Search for the cell housing the specified text and yield its [X, Y] center coordinate. 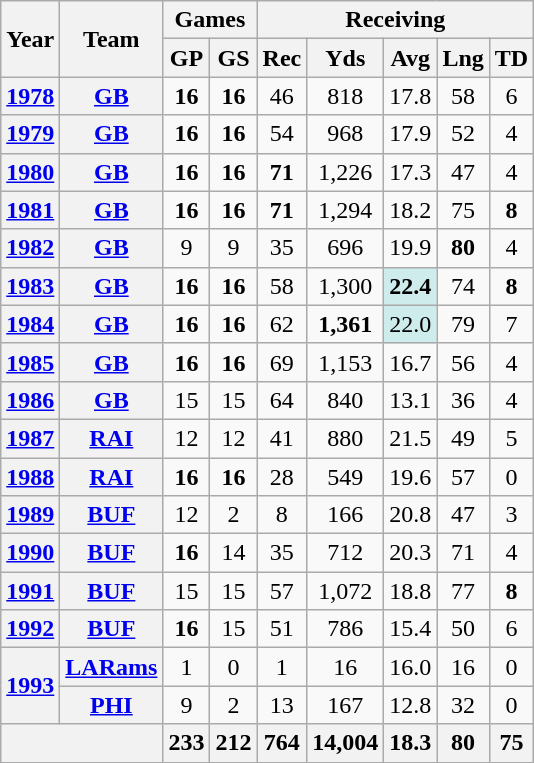
880 [346, 438]
1,300 [346, 286]
62 [282, 324]
1993 [30, 686]
17.8 [410, 96]
1,153 [346, 362]
GS [234, 58]
64 [282, 400]
13.1 [410, 400]
1,226 [346, 172]
19.9 [410, 248]
1984 [30, 324]
7 [511, 324]
818 [346, 96]
77 [463, 591]
18.8 [410, 591]
167 [346, 705]
Lng [463, 58]
1990 [30, 553]
1981 [30, 210]
1989 [30, 515]
1,361 [346, 324]
Receiving [396, 20]
22.0 [410, 324]
TD [511, 58]
1983 [30, 286]
36 [463, 400]
18.2 [410, 210]
GP [186, 58]
22.4 [410, 286]
PHI [112, 705]
54 [282, 134]
16.0 [410, 667]
17.3 [410, 172]
1982 [30, 248]
1987 [30, 438]
1979 [30, 134]
Games [210, 20]
21.5 [410, 438]
15.4 [410, 629]
46 [282, 96]
69 [282, 362]
41 [282, 438]
28 [282, 477]
1985 [30, 362]
166 [346, 515]
12.8 [410, 705]
968 [346, 134]
549 [346, 477]
840 [346, 400]
1992 [30, 629]
19.6 [410, 477]
18.3 [410, 743]
16.7 [410, 362]
1991 [30, 591]
20.3 [410, 553]
56 [463, 362]
79 [463, 324]
13 [282, 705]
14,004 [346, 743]
50 [463, 629]
5 [511, 438]
212 [234, 743]
Team [112, 39]
764 [282, 743]
32 [463, 705]
17.9 [410, 134]
696 [346, 248]
Rec [282, 58]
1980 [30, 172]
49 [463, 438]
14 [234, 553]
51 [282, 629]
1,072 [346, 591]
1,294 [346, 210]
1986 [30, 400]
74 [463, 286]
52 [463, 134]
Yds [346, 58]
1978 [30, 96]
3 [511, 515]
1988 [30, 477]
233 [186, 743]
LARams [112, 667]
Year [30, 39]
786 [346, 629]
Avg [410, 58]
712 [346, 553]
20.8 [410, 515]
